Capture the cell that displays the provided text and extract its [X, Y] central coordinate. 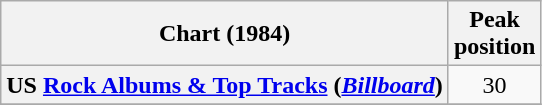
US Rock Albums & Top Tracks (Billboard) [225, 85]
30 [494, 85]
Peak position [494, 34]
Chart (1984) [225, 34]
